Pinpoint the cell where the given text exists, returning its [x, y] midpoint coordinate. 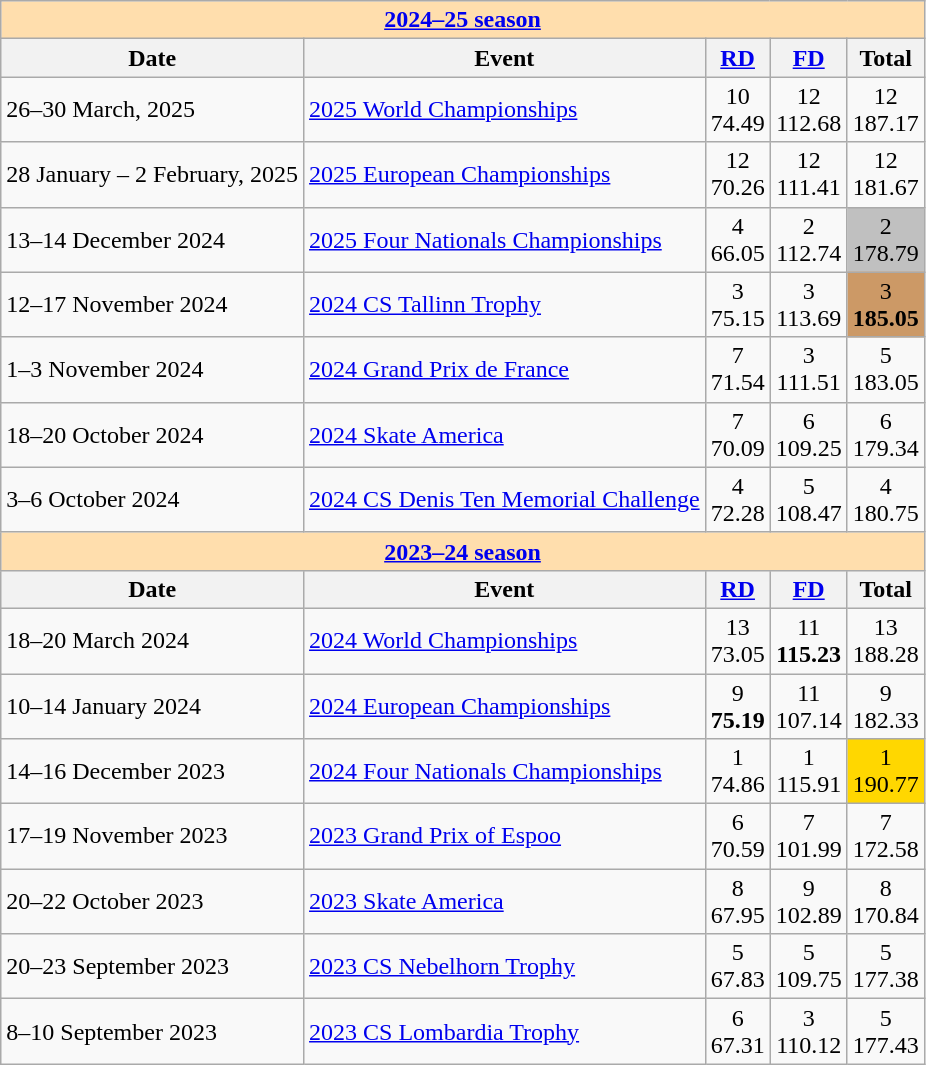
12 187.17 [886, 110]
6 109.25 [808, 434]
2025 World Championships [505, 110]
4 66.05 [738, 240]
9 75.19 [738, 706]
10 74.49 [738, 110]
7 172.58 [886, 836]
2024 European Championships [505, 706]
1–3 November 2024 [152, 370]
2 112.74 [808, 240]
3 111.51 [808, 370]
4 180.75 [886, 500]
12 70.26 [738, 174]
12 111.41 [808, 174]
7 101.99 [808, 836]
8 170.84 [886, 902]
4 72.28 [738, 500]
1 74.86 [738, 772]
8–10 September 2023 [152, 1032]
17–19 November 2023 [152, 836]
11 107.14 [808, 706]
2023 CS Lombardia Trophy [505, 1032]
2024 CS Tallinn Trophy [505, 304]
5 109.75 [808, 966]
12–17 November 2024 [152, 304]
7 70.09 [738, 434]
6 70.59 [738, 836]
2023 CS Nebelhorn Trophy [505, 966]
5 177.38 [886, 966]
2024 Four Nationals Championships [505, 772]
2024 Skate America [505, 434]
5 183.05 [886, 370]
2023 Skate America [505, 902]
5 108.47 [808, 500]
1 115.91 [808, 772]
2 178.79 [886, 240]
2025 European Championships [505, 174]
1 190.77 [886, 772]
2024 CS Denis Ten Memorial Challenge [505, 500]
11 115.23 [808, 640]
3–6 October 2024 [152, 500]
9 102.89 [808, 902]
28 January – 2 February, 2025 [152, 174]
20–23 September 2023 [152, 966]
3 185.05 [886, 304]
3 75.15 [738, 304]
10–14 January 2024 [152, 706]
12 112.68 [808, 110]
20–22 October 2023 [152, 902]
8 67.95 [738, 902]
13 73.05 [738, 640]
5 67.83 [738, 966]
18–20 October 2024 [152, 434]
7 71.54 [738, 370]
26–30 March, 2025 [152, 110]
5 177.43 [886, 1032]
2024–25 season [463, 20]
2024 Grand Prix de France [505, 370]
9 182.33 [886, 706]
3 113.69 [808, 304]
14–16 December 2023 [152, 772]
13 188.28 [886, 640]
6 67.31 [738, 1032]
18–20 March 2024 [152, 640]
2024 World Championships [505, 640]
13–14 December 2024 [152, 240]
3 110.12 [808, 1032]
2023 Grand Prix of Espoo [505, 836]
12 181.67 [886, 174]
2025 Four Nationals Championships [505, 240]
2023–24 season [463, 551]
6 179.34 [886, 434]
